Locate the cell with the specified text and output its [X, Y] center coordinate. 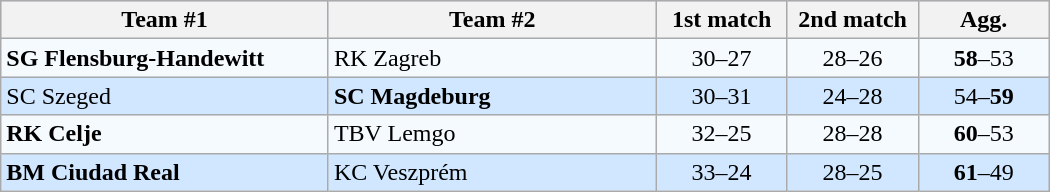
RK Zagreb [492, 58]
Team #2 [492, 20]
Team #1 [165, 20]
2nd match [852, 20]
SG Flensburg-Handewitt [165, 58]
58–53 [984, 58]
32–25 [722, 134]
30–27 [722, 58]
28–26 [852, 58]
54–59 [984, 96]
61–49 [984, 172]
24–28 [852, 96]
BM Ciudad Real [165, 172]
28–28 [852, 134]
TBV Lemgo [492, 134]
28–25 [852, 172]
1st match [722, 20]
60–53 [984, 134]
RK Celje [165, 134]
30–31 [722, 96]
SC Szeged [165, 96]
KC Veszprém [492, 172]
SC Magdeburg [492, 96]
33–24 [722, 172]
Agg. [984, 20]
